Return the (X, Y) coordinate for the center point of the cell that contains the specified text.  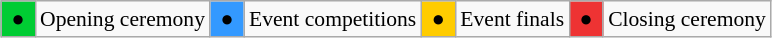
Closing ceremony (687, 19)
Opening ceremony (122, 19)
Event finals (512, 19)
Event competitions (332, 19)
